Pinpoint the cell where the given text exists, returning its (X, Y) midpoint coordinate. 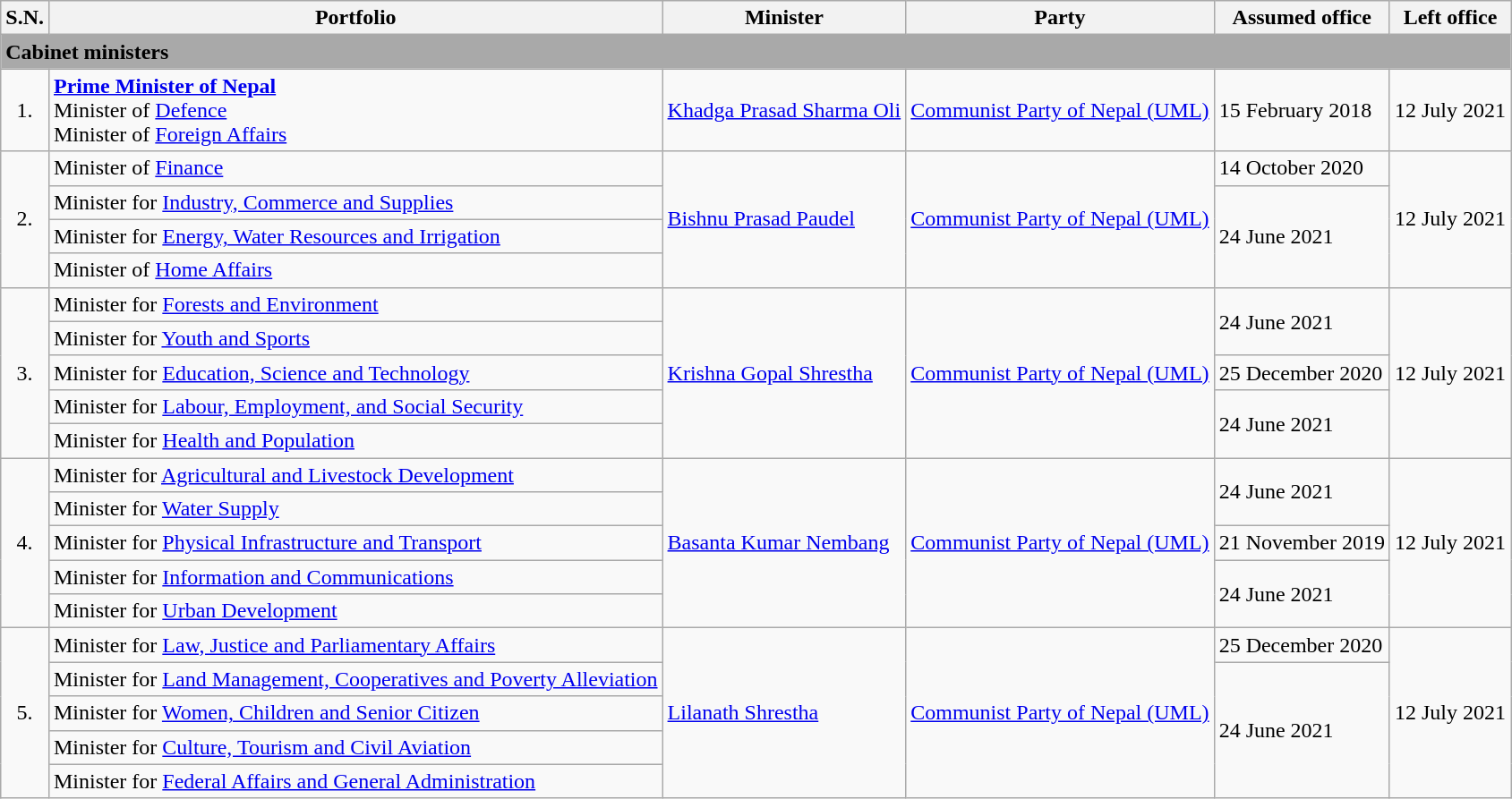
Khadga Prasad Sharma Oli (784, 110)
Minister for Culture, Tourism and Civil Aviation (355, 747)
21 November 2019 (1302, 543)
Minister for Women, Children and Senior Citizen (355, 713)
Minister of Home Affairs (355, 270)
Minister for Energy, Water Resources and Irrigation (355, 236)
Minister for Land Management, Cooperatives and Poverty Alleviation (355, 679)
Minister for Law, Justice and Parliamentary Affairs (355, 645)
Lilanath Shrestha (784, 713)
2. (25, 219)
Minister for Agricultural and Livestock Development (355, 475)
Portfolio (355, 18)
Minister (784, 18)
Minister for Labour, Employment, and Social Security (355, 406)
S.N. (25, 18)
Minister for Water Supply (355, 509)
Minister for Federal Affairs and General Administration (355, 781)
Minister for Urban Development (355, 611)
Left office (1450, 18)
Party (1060, 18)
Krishna Gopal Shrestha (784, 372)
Assumed office (1302, 18)
Minister for Industry, Commerce and Supplies (355, 202)
1. (25, 110)
Minister for Forests and Environment (355, 304)
Bishnu Prasad Paudel (784, 219)
Basanta Kumar Nembang (784, 543)
Minister for Education, Science and Technology (355, 372)
Minister for Youth and Sports (355, 338)
5. (25, 713)
Minister for Information and Communications (355, 577)
14 October 2020 (1302, 168)
Prime Minister of NepalMinister of DefenceMinister of Foreign Affairs (355, 110)
Minister of Finance (355, 168)
Cabinet ministers (756, 52)
4. (25, 543)
3. (25, 372)
15 February 2018 (1302, 110)
Minister for Physical Infrastructure and Transport (355, 543)
Minister for Health and Population (355, 440)
